Capture the cell that displays the provided text and extract its (X, Y) central coordinate. 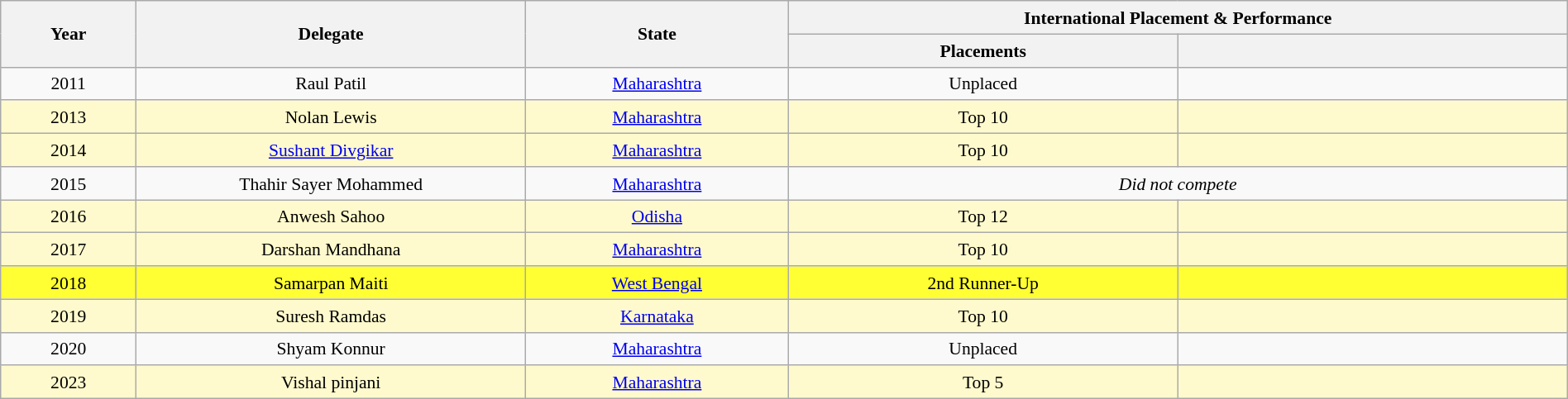
Karnataka (657, 316)
Nolan Lewis (331, 117)
Vishal pinjani (331, 382)
Samarpan Maiti (331, 283)
2016 (69, 216)
Sushant Divgikar (331, 150)
Thahir Sayer Mohammed (331, 183)
Shyam Konnur (331, 349)
2nd Runner-Up (982, 283)
2018 (69, 283)
2014 (69, 150)
Top 5 (982, 382)
Top 12 (982, 216)
2013 (69, 117)
West Bengal (657, 283)
Raul Patil (331, 83)
Delegate (331, 34)
Year (69, 34)
Darshan Mandhana (331, 249)
2019 (69, 316)
State (657, 34)
Anwesh Sahoo (331, 216)
2023 (69, 382)
Odisha (657, 216)
2020 (69, 349)
2017 (69, 249)
Suresh Ramdas (331, 316)
Did not compete (1178, 183)
International Placement & Performance (1178, 17)
2015 (69, 183)
Placements (982, 50)
2011 (69, 83)
